From the cell containing the given text, extract its center point as [x, y] coordinate. 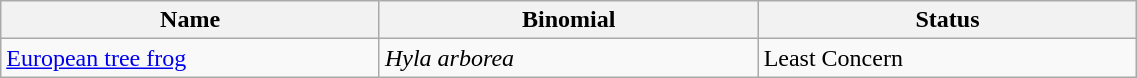
Least Concern [948, 58]
Hyla arborea [568, 58]
Binomial [568, 20]
Name [190, 20]
Status [948, 20]
European tree frog [190, 58]
